Detect which cell encompasses the target text, then output its (x, y) center coordinate. 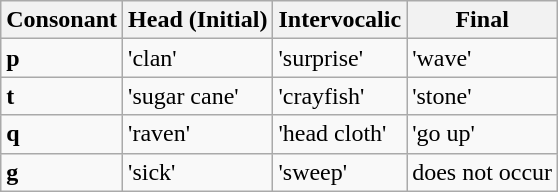
'go up' (482, 134)
'stone' (482, 96)
'sugar cane' (198, 96)
'raven' (198, 134)
q (62, 134)
Intervocalic (340, 20)
p (62, 58)
'sick' (198, 172)
'wave' (482, 58)
Consonant (62, 20)
'head cloth' (340, 134)
'surprise' (340, 58)
Final (482, 20)
'clan' (198, 58)
does not occur (482, 172)
Head (Initial) (198, 20)
'sweep' (340, 172)
t (62, 96)
'crayfish' (340, 96)
g (62, 172)
